Provide the (x, y) coordinate of the cell's center where the given text is located.  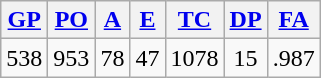
953 (72, 58)
DP (246, 20)
78 (112, 58)
FA (294, 20)
47 (148, 58)
A (112, 20)
GP (24, 20)
TC (194, 20)
15 (246, 58)
1078 (194, 58)
E (148, 20)
538 (24, 58)
PO (72, 20)
.987 (294, 58)
